Output the (x, y) coordinate of the center of the cell containing the given text.  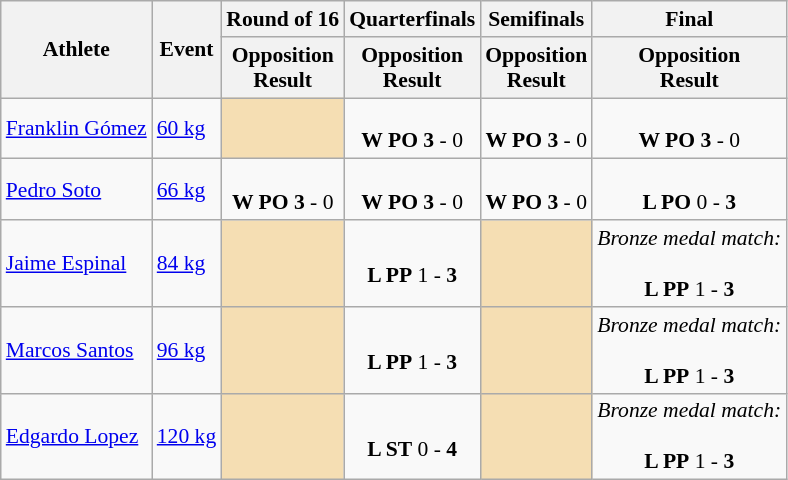
120 kg (186, 436)
Edgardo Lopez (76, 436)
66 kg (186, 190)
Final (689, 19)
Round of 16 (282, 19)
Event (186, 50)
Athlete (76, 50)
L PO 0 - 3 (689, 190)
84 kg (186, 264)
Marcos Santos (76, 350)
Jaime Espinal (76, 264)
Quarterfinals (412, 19)
Franklin Gómez (76, 128)
Semifinals (536, 19)
60 kg (186, 128)
96 kg (186, 350)
L ST 0 - 4 (412, 436)
Pedro Soto (76, 190)
